Scan for the cell matching the given text and deliver its (X, Y) coordinate at center. 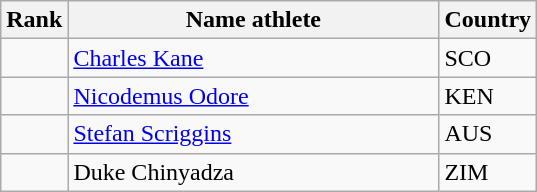
AUS (488, 134)
Rank (34, 20)
KEN (488, 96)
Duke Chinyadza (254, 172)
Name athlete (254, 20)
SCO (488, 58)
Country (488, 20)
Charles Kane (254, 58)
ZIM (488, 172)
Nicodemus Odore (254, 96)
Stefan Scriggins (254, 134)
